Provide the [X, Y] coordinate of the cell's center where the given text is located.  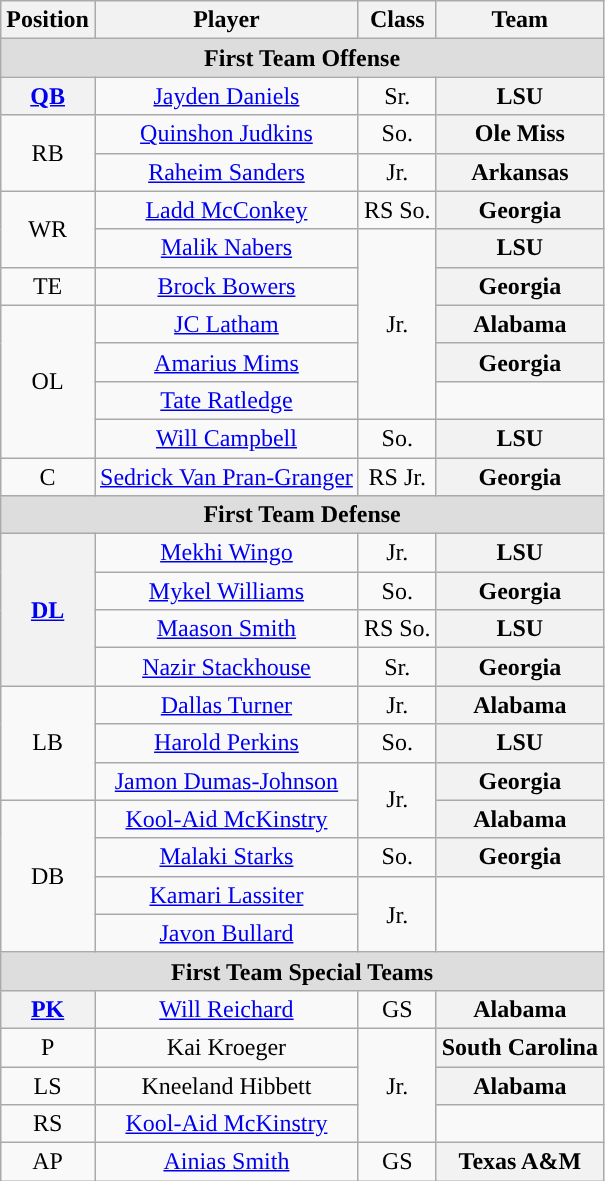
South Carolina [520, 1047]
First Team Special Teams [302, 971]
DL [48, 610]
C [48, 477]
Malaki Starks [226, 857]
RS Jr. [397, 477]
First Team Defense [302, 515]
RB [48, 153]
Position [48, 20]
Player [226, 20]
Jayden Daniels [226, 96]
OL [48, 381]
Harold Perkins [226, 743]
Mykel Williams [226, 591]
Kamari Lassiter [226, 895]
Texas A&M [520, 1162]
JC Latham [226, 324]
Javon Bullard [226, 933]
Tate Ratledge [226, 400]
PK [48, 1009]
Jamon Dumas-Johnson [226, 781]
LS [48, 1085]
Arkansas [520, 172]
Ainias Smith [226, 1162]
Maason Smith [226, 629]
AP [48, 1162]
WR [48, 229]
Malik Nabers [226, 248]
Will Campbell [226, 438]
First Team Offense [302, 58]
Team [520, 20]
Quinshon Judkins [226, 134]
Sedrick Van Pran-Granger [226, 477]
RS [48, 1124]
Kneeland Hibbett [226, 1085]
Will Reichard [226, 1009]
Nazir Stackhouse [226, 667]
Dallas Turner [226, 705]
Class [397, 20]
Ole Miss [520, 134]
Raheim Sanders [226, 172]
DB [48, 876]
Amarius Mims [226, 362]
TE [48, 286]
P [48, 1047]
LB [48, 743]
Brock Bowers [226, 286]
Mekhi Wingo [226, 553]
QB [48, 96]
Ladd McConkey [226, 210]
Kai Kroeger [226, 1047]
